Extract the [x, y] coordinate from the center of the cell holding the provided text.  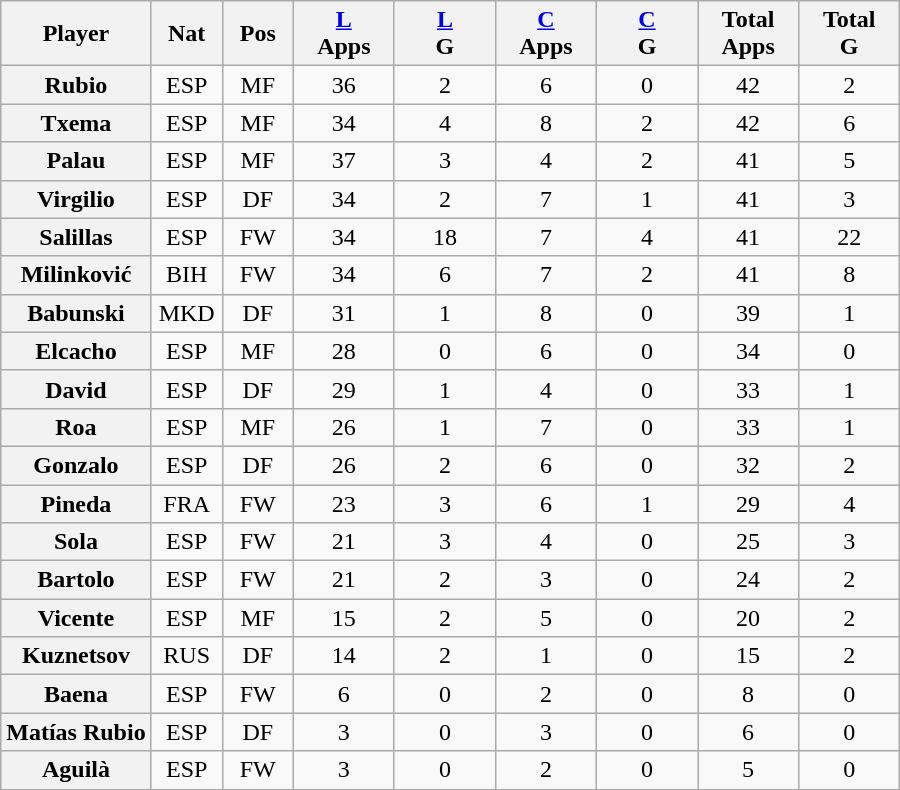
Baena [76, 694]
MKD [186, 313]
Pos [258, 34]
28 [344, 351]
L G [444, 34]
31 [344, 313]
36 [344, 85]
25 [748, 542]
Matías Rubio [76, 732]
BIH [186, 275]
TotalApps [748, 34]
39 [748, 313]
Total G [850, 34]
Bartolo [76, 580]
Babunski [76, 313]
Txema [76, 123]
Elcacho [76, 351]
CApps [546, 34]
Palau [76, 161]
Player [76, 34]
22 [850, 237]
Kuznetsov [76, 656]
LApps [344, 34]
Roa [76, 427]
Vicente [76, 618]
18 [444, 237]
Rubio [76, 85]
Pineda [76, 503]
14 [344, 656]
Sola [76, 542]
FRA [186, 503]
C G [646, 34]
RUS [186, 656]
Virgilio [76, 199]
Gonzalo [76, 465]
37 [344, 161]
24 [748, 580]
Salillas [76, 237]
Milinković [76, 275]
David [76, 389]
Nat [186, 34]
23 [344, 503]
20 [748, 618]
32 [748, 465]
Aguilà [76, 770]
